Locate the cell with the specified text and output its [X, Y] center coordinate. 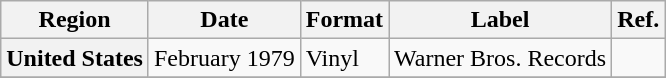
February 1979 [224, 58]
Vinyl [344, 58]
Date [224, 20]
United States [75, 58]
Warner Bros. Records [500, 58]
Label [500, 20]
Region [75, 20]
Ref. [638, 20]
Format [344, 20]
